Identify which cell holds the provided text, then report its (X, Y) central coordinate. 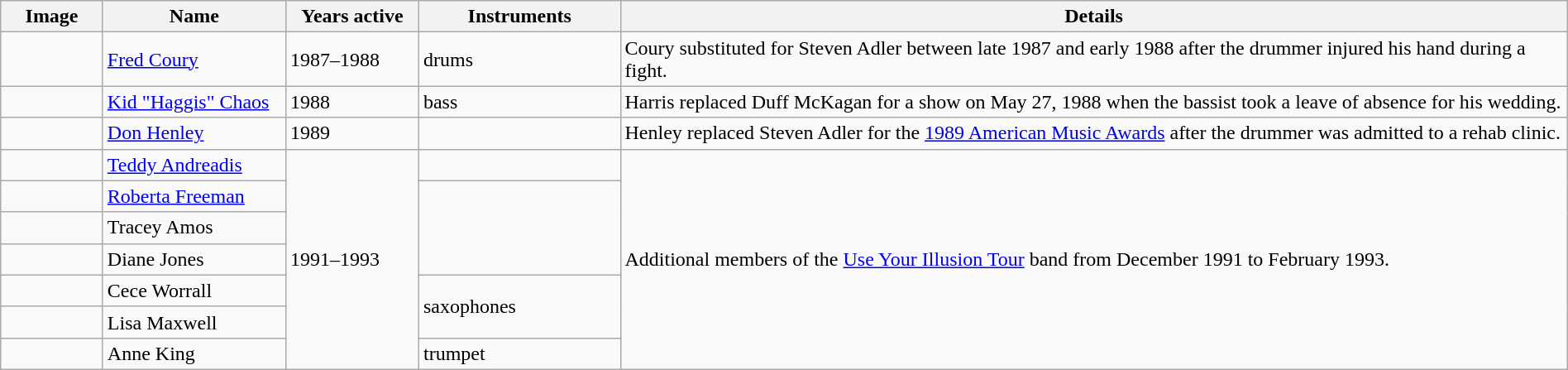
1991–1993 (352, 259)
Instruments (519, 17)
1989 (352, 133)
Lisa Maxwell (194, 322)
drums (519, 60)
Details (1093, 17)
Image (52, 17)
Kid "Haggis" Chaos (194, 102)
Anne King (194, 353)
Years active (352, 17)
Teddy Andreadis (194, 165)
1987–1988 (352, 60)
Roberta Freeman (194, 196)
Cece Worrall (194, 291)
bass (519, 102)
trumpet (519, 353)
Harris replaced Duff McKagan for a show on May 27, 1988 when the bassist took a leave of absence for his wedding. (1093, 102)
Diane Jones (194, 259)
Tracey Amos (194, 228)
Additional members of the Use Your Illusion Tour band from December 1991 to February 1993. (1093, 259)
Fred Coury (194, 60)
1988 (352, 102)
saxophones (519, 306)
Name (194, 17)
Don Henley (194, 133)
Henley replaced Steven Adler for the 1989 American Music Awards after the drummer was admitted to a rehab clinic. (1093, 133)
Coury substituted for Steven Adler between late 1987 and early 1988 after the drummer injured his hand during a fight. (1093, 60)
